Return the [x, y] coordinate for the center point of the cell that contains the specified text.  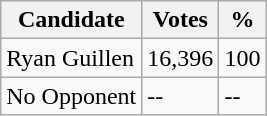
Votes [180, 20]
16,396 [180, 58]
No Opponent [72, 96]
Candidate [72, 20]
100 [242, 58]
% [242, 20]
Ryan Guillen [72, 58]
